Extract the (X, Y) coordinate from the center of the cell holding the provided text.  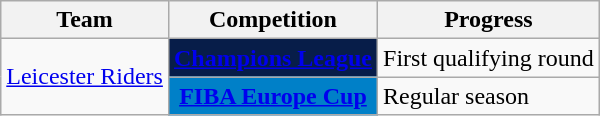
Leicester Riders (85, 77)
Progress (489, 20)
Team (85, 20)
First qualifying round (489, 58)
Regular season (489, 96)
Champions League (272, 58)
Competition (272, 20)
FIBA Europe Cup (272, 96)
